Capture the cell that displays the provided text and extract its (X, Y) central coordinate. 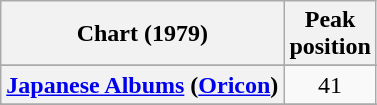
41 (330, 85)
Peakposition (330, 34)
Japanese Albums (Oricon) (142, 85)
Chart (1979) (142, 34)
